Identify which cell holds the provided text, then report its (X, Y) central coordinate. 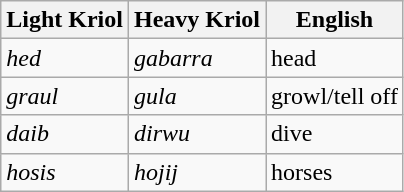
dive (335, 134)
graul (65, 96)
hojij (196, 172)
horses (335, 172)
hed (65, 58)
English (335, 20)
Heavy Kriol (196, 20)
daib (65, 134)
Light Kriol (65, 20)
growl/tell off (335, 96)
gabarra (196, 58)
gula (196, 96)
dirwu (196, 134)
head (335, 58)
hosis (65, 172)
